For the text-containing cell, return its midpoint in (x, y) coordinate format. 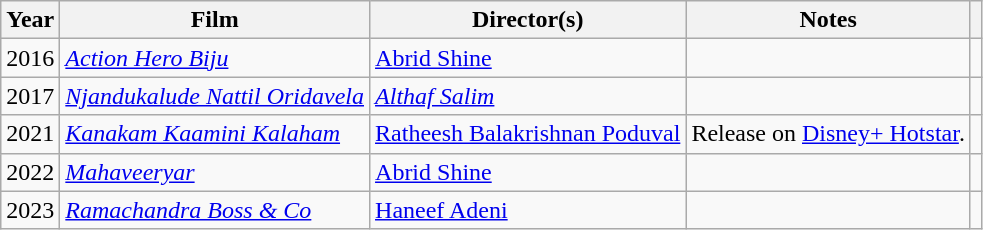
Ratheesh Balakrishnan Poduval (528, 134)
2022 (30, 172)
2016 (30, 58)
Film (215, 20)
Kanakam Kaamini Kalaham (215, 134)
Release on Disney+ Hotstar. (828, 134)
Director(s) (528, 20)
Haneef Adeni (528, 210)
Ramachandra Boss & Co (215, 210)
Action Hero Biju (215, 58)
Notes (828, 20)
Althaf Salim (528, 96)
Year (30, 20)
2023 (30, 210)
Njandukalude Nattil Oridavela (215, 96)
Mahaveeryar (215, 172)
2021 (30, 134)
2017 (30, 96)
